Return (X, Y) of the center of cell containing provided text 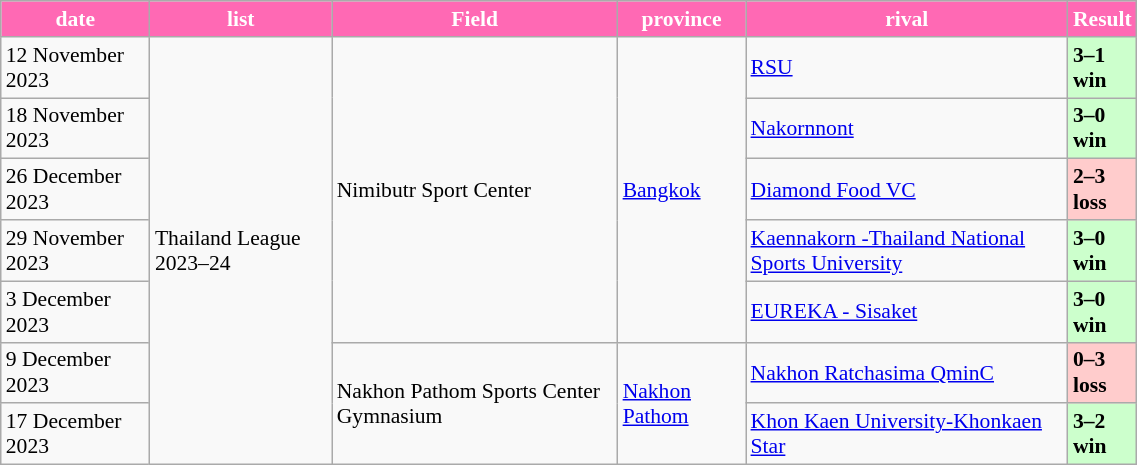
0–3 loss (1102, 372)
Khon Kaen University-Khonkaen Star (907, 434)
Nakhon Pathom (682, 403)
9 December 2023 (76, 372)
Nimibutr Sport Center (475, 190)
29 November 2023 (76, 250)
Diamond Food VC (907, 190)
3–2 win (1102, 434)
Kaennakorn -Thailand National Sports University (907, 250)
RSU (907, 68)
rival (907, 19)
Field (475, 19)
2–3 loss (1102, 190)
Nakornnont (907, 128)
18 November 2023 (76, 128)
17 December 2023 (76, 434)
3 December 2023 (76, 312)
26 December 2023 (76, 190)
Thailand League 2023–24 (241, 251)
3–1 win (1102, 68)
Nakhon Pathom Sports Center Gymnasium (475, 403)
Bangkok (682, 190)
Result (1102, 19)
list (241, 19)
12 November 2023 (76, 68)
province (682, 19)
date (76, 19)
Nakhon Ratchasima QminC (907, 372)
EUREKA - Sisaket (907, 312)
